Find where the given text appears and provide that cell's center as (x, y) coordinate. 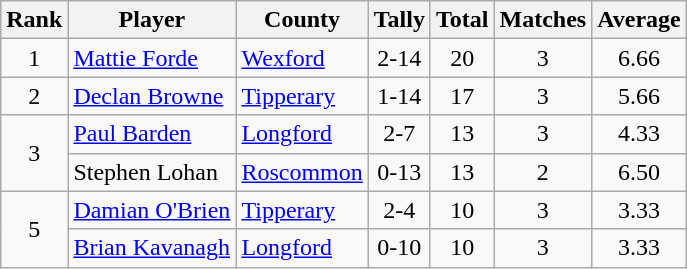
Total (462, 20)
Roscommon (302, 172)
5 (34, 229)
Rank (34, 20)
Player (152, 20)
0-10 (399, 248)
1-14 (399, 96)
2-4 (399, 210)
Average (640, 20)
2-7 (399, 134)
Stephen Lohan (152, 172)
Matches (543, 20)
2-14 (399, 58)
20 (462, 58)
Declan Browne (152, 96)
4.33 (640, 134)
County (302, 20)
Wexford (302, 58)
17 (462, 96)
6.66 (640, 58)
1 (34, 58)
Mattie Forde (152, 58)
Damian O'Brien (152, 210)
Paul Barden (152, 134)
5.66 (640, 96)
Brian Kavanagh (152, 248)
Tally (399, 20)
0-13 (399, 172)
6.50 (640, 172)
